Detect which cell encompasses the target text, then output its [x, y] center coordinate. 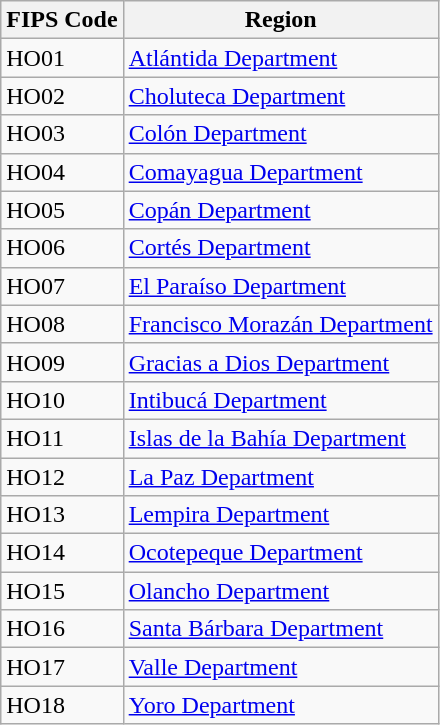
Colón Department [280, 134]
Atlántida Department [280, 58]
La Paz Department [280, 477]
Copán Department [280, 210]
Valle Department [280, 667]
HO14 [62, 553]
HO07 [62, 286]
Lempira Department [280, 515]
Cortés Department [280, 248]
HO18 [62, 705]
HO09 [62, 362]
HO06 [62, 248]
HO08 [62, 324]
Olancho Department [280, 591]
Choluteca Department [280, 96]
Islas de la Bahía Department [280, 438]
El Paraíso Department [280, 286]
HO12 [62, 477]
Ocotepeque Department [280, 553]
HO10 [62, 400]
HO05 [62, 210]
HO16 [62, 629]
Region [280, 20]
HO04 [62, 172]
HO13 [62, 515]
Intibucá Department [280, 400]
Comayagua Department [280, 172]
Santa Bárbara Department [280, 629]
Yoro Department [280, 705]
HO15 [62, 591]
Gracias a Dios Department [280, 362]
Francisco Morazán Department [280, 324]
HO03 [62, 134]
HO01 [62, 58]
HO11 [62, 438]
FIPS Code [62, 20]
HO02 [62, 96]
HO17 [62, 667]
